Provide the (X, Y) coordinate of the cell's center where the given text is located.  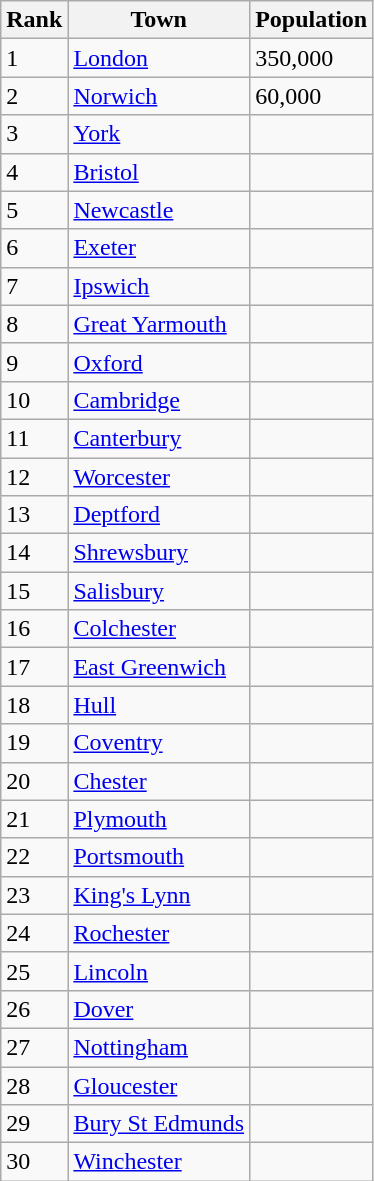
Dover (159, 1009)
Nottingham (159, 1047)
22 (34, 857)
Shrewsbury (159, 553)
60,000 (312, 96)
Winchester (159, 1162)
28 (34, 1085)
Rank (34, 20)
Ipswich (159, 286)
East Greenwich (159, 667)
Hull (159, 705)
20 (34, 781)
Town (159, 20)
Gloucester (159, 1085)
12 (34, 477)
27 (34, 1047)
4 (34, 172)
10 (34, 400)
25 (34, 971)
Chester (159, 781)
Colchester (159, 629)
6 (34, 248)
1 (34, 58)
Cambridge (159, 400)
Bristol (159, 172)
14 (34, 553)
Salisbury (159, 591)
Oxford (159, 362)
19 (34, 743)
15 (34, 591)
York (159, 134)
Portsmouth (159, 857)
Lincoln (159, 971)
29 (34, 1124)
King's Lynn (159, 895)
Norwich (159, 96)
18 (34, 705)
Plymouth (159, 819)
Worcester (159, 477)
Population (312, 20)
Canterbury (159, 438)
23 (34, 895)
30 (34, 1162)
Great Yarmouth (159, 324)
24 (34, 933)
3 (34, 134)
13 (34, 515)
5 (34, 210)
9 (34, 362)
Exeter (159, 248)
26 (34, 1009)
21 (34, 819)
Newcastle (159, 210)
16 (34, 629)
London (159, 58)
Bury St Edmunds (159, 1124)
350,000 (312, 58)
7 (34, 286)
Rochester (159, 933)
11 (34, 438)
8 (34, 324)
2 (34, 96)
17 (34, 667)
Coventry (159, 743)
Deptford (159, 515)
